Capture the cell that displays the provided text and extract its (X, Y) central coordinate. 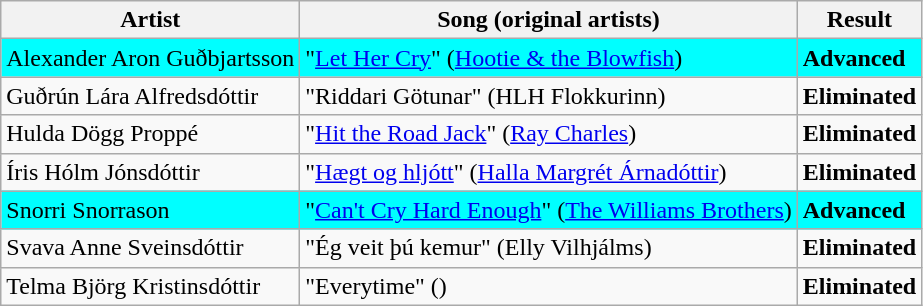
Íris Hólm Jónsdóttir (150, 172)
Guðrún Lára Alfredsdóttir (150, 96)
"Hægt og hljótt" (Halla Margrét Árnadóttir) (548, 172)
Song (original artists) (548, 20)
Telma Björg Kristinsdóttir (150, 286)
"Ég veit þú kemur" (Elly Vilhjálms) (548, 248)
Svava Anne Sveinsdóttir (150, 248)
"Can't Cry Hard Enough" (The Williams Brothers) (548, 210)
Snorri Snorrason (150, 210)
Artist (150, 20)
Alexander Aron Guðbjartsson (150, 58)
Result (859, 20)
"Let Her Cry" (Hootie & the Blowfish) (548, 58)
"Riddari Götunar" (HLH Flokkurinn) (548, 96)
Hulda Dögg Proppé (150, 134)
"Hit the Road Jack" (Ray Charles) (548, 134)
"Everytime" () (548, 286)
